Find where the given text appears and provide that cell's center as (x, y) coordinate. 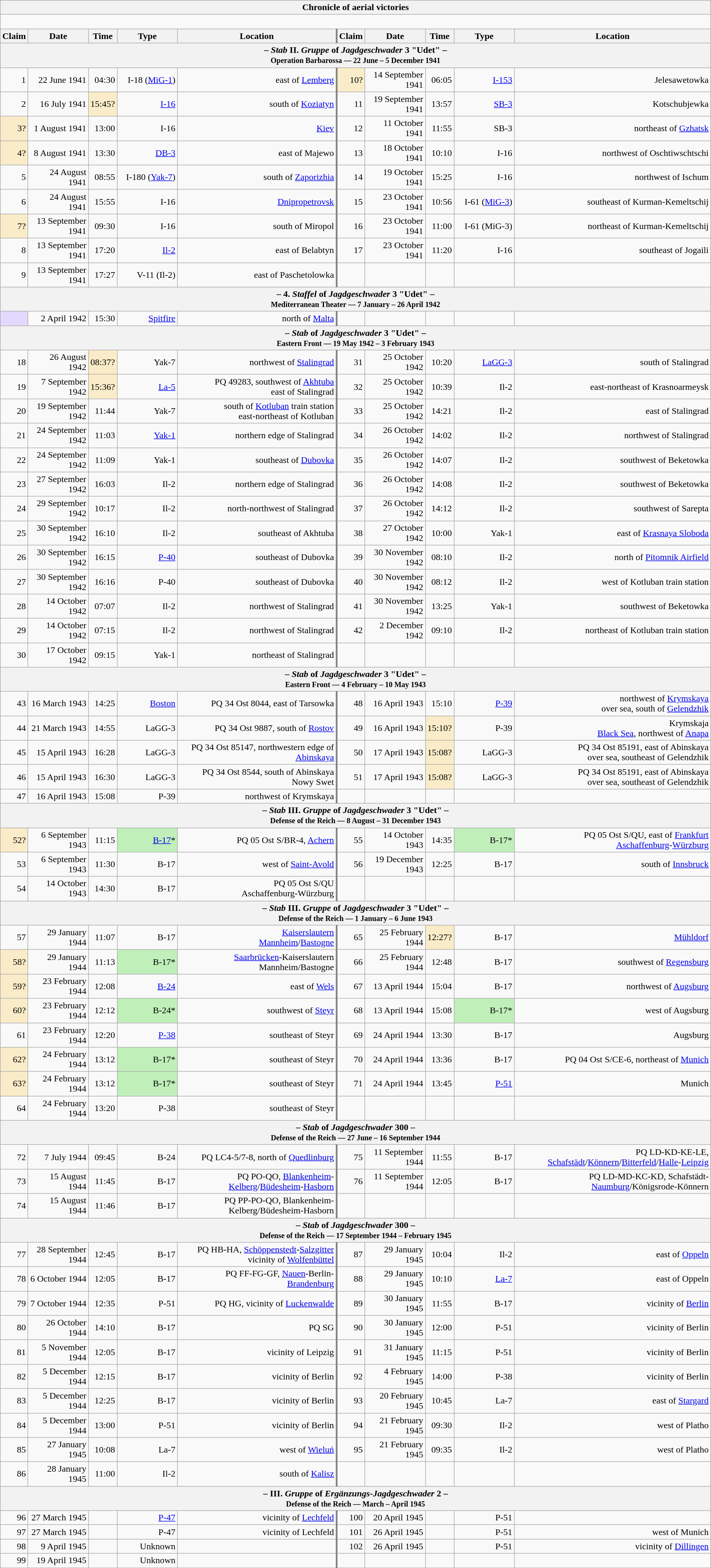
northeast of Kotluban train station (613, 630)
14:35 (439, 840)
53 (14, 864)
79 (14, 1303)
59? (14, 986)
southwest of Steyr (257, 1011)
4 February 1945 (395, 1376)
28 January 1945 (58, 1474)
72 (14, 1157)
98 (14, 1546)
08:12 (439, 582)
11:46 (103, 1206)
70 (351, 1059)
94 (351, 1425)
southwest of Regensburg (613, 962)
43 (14, 704)
41 (351, 606)
northwest of Krymskayaover sea, south of Gelendzhik (613, 704)
Mühldorf (613, 937)
PQ LD-MD-KC-KD, Schafstädt-Naumburg/Königsrode-Könnern (613, 1182)
44 (14, 728)
– Stab of Jagdgeschwader 300 –Defense of the Reich — 17 September 1944 – February 1945 (355, 1230)
10:45 (439, 1400)
I-180 (Yak-7) (147, 177)
71 (351, 1084)
13 (351, 153)
74 (14, 1206)
08:55 (103, 177)
PQ 34 Ost 9887, south of Rostov (257, 728)
08:37? (103, 362)
16 (351, 226)
52? (14, 840)
83 (14, 1400)
61 (14, 1035)
08:10 (439, 557)
11:30 (103, 864)
northeast of Kurman-Kemeltschij (613, 226)
PQ 05 Ost S/QU, east of FrankfurtAschaffenburg-Würzburg (613, 840)
11 October 1941 (395, 128)
16:10 (103, 533)
46 (14, 777)
38 (351, 533)
5 November 1944 (58, 1352)
48 (351, 704)
12:27? (439, 937)
6 October 1944 (58, 1279)
10:20 (439, 362)
65 (351, 937)
5 (14, 177)
30 (14, 654)
19 December 1943 (395, 864)
south of Kalisz (257, 1474)
40 (351, 582)
Chronicle of aerial victories (355, 7)
80 (14, 1328)
17:27 (103, 274)
V-11 (Il-2) (147, 274)
east of Belabtyn (257, 250)
west of Saint-Avold (257, 864)
95 (351, 1450)
28 (14, 606)
Kiev (257, 128)
northeast of Gzhatsk (613, 128)
west of Munich (613, 1532)
10:08 (103, 1450)
12:00 (439, 1328)
13:36 (439, 1059)
10:04 (439, 1254)
east of Krasnaya Sloboda (613, 533)
north of Pitomnik Airfield (613, 557)
77 (14, 1254)
– Stab of Jagdgeschwader 3 "Udet" –Eastern Front — 4 February – 10 May 1943 (355, 679)
9 April 1945 (58, 1546)
86 (14, 1474)
northwest of Ischum (613, 177)
20 (14, 411)
11:09 (103, 460)
7 July 1944 (58, 1157)
29 September 1942 (58, 508)
62? (14, 1059)
10:39 (439, 387)
47 (14, 796)
27 September 1942 (58, 484)
92 (351, 1376)
12 (351, 128)
northeast of Stalingrad (257, 654)
south of Innsbruck (613, 864)
54 (14, 888)
15:25 (439, 177)
11 (351, 104)
16:15 (103, 557)
14:12 (439, 508)
north-northwest of Stalingrad (257, 508)
11:20 (439, 250)
15 (351, 202)
69 (351, 1035)
14:55 (103, 728)
– Stab III. Gruppe of Jagdgeschwader 3 "Udet" –Defense of the Reich — 1 January – 6 June 1943 (355, 913)
southwest of Sarepta (613, 508)
13:57 (439, 104)
56 (351, 864)
66 (351, 962)
31 January 1945 (395, 1352)
18 October 1941 (395, 153)
12:08 (103, 986)
2 (14, 104)
southeast of Akhtuba (257, 533)
33 (351, 411)
east of Wels (257, 986)
17 (351, 250)
10:56 (439, 202)
101 (351, 1532)
21 (14, 436)
15:10? (439, 728)
23 (14, 484)
58? (14, 962)
96 (14, 1518)
12:20 (103, 1035)
Dnipropetrovsk (257, 202)
east of Paschetolowka (257, 274)
northwest of Oschtiwschtschi (613, 153)
15:45? (103, 104)
26 (14, 557)
09:10 (439, 630)
PQ FF-FG-GF, Nauen-Berlin-Brandenburg (257, 1279)
27 October 1942 (395, 533)
34 (351, 436)
12:45 (103, 1254)
Spitfire (147, 319)
07:15 (103, 630)
75 (351, 1157)
17:20 (103, 250)
36 (351, 484)
16:16 (103, 582)
– Stab II. Gruppe of Jagdgeschwader 3 "Udet" –Operation Barbarossa — 22 June – 5 December 1941 (355, 55)
50 (351, 753)
I-18 (MiG-1) (147, 79)
La-5 (147, 387)
27 (14, 582)
15:55 (103, 202)
west of Kotluban train station (613, 582)
81 (14, 1352)
06:05 (439, 79)
68 (351, 1011)
Augsburg (613, 1035)
28 September 1944 (58, 1254)
Boston (147, 704)
18 (14, 362)
Jelesawetowka (613, 79)
26 August 1942 (58, 362)
PQ 34 Ost 85147, northwestern edge of Abinskaya (257, 753)
19 September 1941 (395, 104)
14 September 1941 (395, 79)
15:04 (439, 986)
11:45 (103, 1182)
39 (351, 557)
60? (14, 1011)
32 (351, 387)
37 (351, 508)
31 (351, 362)
27 January 1945 (58, 1450)
2 December 1942 (395, 630)
100 (351, 1518)
– 4. Staffel of Jagdgeschwader 3 "Udet" –Mediterranean Theater — 7 January – 26 April 1942 (355, 299)
east of Stalingrad (613, 411)
29 (14, 630)
16:03 (103, 484)
57 (14, 937)
Kotschubjewka (613, 104)
91 (351, 1352)
93 (351, 1400)
55 (351, 840)
63? (14, 1084)
south of Kotluban train station east-northeast of Kotluban (257, 411)
20 February 1945 (395, 1400)
7 September 1942 (58, 387)
south of Stalingrad (613, 362)
B-24* (147, 1011)
17 October 1942 (58, 654)
east of Stargard (613, 1400)
north of Malta (257, 319)
south of Zaporizhia (257, 177)
11:13 (103, 962)
east of Lemberg (257, 79)
14:07 (439, 460)
16 March 1943 (58, 704)
82 (14, 1376)
102 (351, 1546)
13:25 (439, 606)
KrymskajaBlack Sea, northwest of Anapa (613, 728)
west of Augsburg (613, 1011)
– Stab of Jagdgeschwader 3 "Udet" –Eastern Front — 19 May 1942 – 3 February 1943 (355, 338)
42 (351, 630)
13:45 (439, 1084)
PQ 04 Ost S/CE-6, northeast of Munich (613, 1059)
southeast of Jogaili (613, 250)
22 (14, 460)
DB-3 (147, 153)
97 (14, 1532)
45 (14, 753)
11:03 (103, 436)
– III. Gruppe of Ergänzungs-Jagdgeschwader 2 –Defense of the Reich — March – April 1945 (355, 1499)
east of Majewo (257, 153)
Saarbrücken-KaiserslauternMannheim/Bastogne (257, 962)
09:45 (103, 1157)
13:20 (103, 1108)
11:07 (103, 937)
25 (14, 533)
21 March 1943 (58, 728)
I-153 (484, 79)
7? (14, 226)
51 (351, 777)
09:35 (439, 1450)
14 (351, 177)
64 (14, 1108)
Munich (613, 1084)
– Stab III. Gruppe of Jagdgeschwader 3 "Udet" –Defense of the Reich — 8 August – 31 December 1943 (355, 816)
19 September 1942 (58, 411)
northwest of Augsburg (613, 986)
14:25 (103, 704)
vicinity of Dillingen (613, 1546)
76 (351, 1182)
PQ LD-KD-KE-LE, Schafstädt/Könnern/Bitterfeld/Halle-Leipzig (613, 1157)
67 (351, 986)
12:12 (103, 1011)
89 (351, 1303)
14:21 (439, 411)
16:28 (103, 753)
vicinity of Leipzig (257, 1352)
99 (14, 1561)
12:48 (439, 962)
20 April 1945 (395, 1518)
6 (14, 202)
19 (14, 387)
PQ PO-QO, Blankenheim-Kelberg/Büdesheim-Hasborn (257, 1182)
8 August 1941 (58, 153)
14:10 (103, 1328)
14:08 (439, 484)
12:15 (103, 1376)
PQ HG, vicinity of Luckenwalde (257, 1303)
7 October 1944 (58, 1303)
2 April 1942 (58, 319)
04:30 (103, 79)
22 June 1941 (58, 79)
10:00 (439, 533)
PQ 34 Ost 8044, east of Tarsowka (257, 704)
PQ 05 Ost S/QUAschaffenburg-Würzburg (257, 888)
12:35 (103, 1303)
northwest of Krymskaya (257, 796)
09:15 (103, 654)
10:17 (103, 508)
south of Miropol (257, 226)
90 (351, 1328)
15:10 (439, 704)
4? (14, 153)
19 April 1945 (58, 1561)
PQ 49283, southwest of Akhtuba east of Stalingrad (257, 387)
73 (14, 1182)
1 August 1941 (58, 128)
3? (14, 128)
49 (351, 728)
15:30 (103, 319)
south of Koziatyn (257, 104)
07:07 (103, 606)
19 October 1941 (395, 177)
14:00 (439, 1376)
84 (14, 1425)
PQ PP-PO-QO, Blankenheim-Kelberg/Büdesheim-Hasborn (257, 1206)
KaiserslauternMannheim/Bastogne (257, 937)
PQ SG (257, 1328)
PQ 34 Ost 8544, south of AbinskayaNowy Swet (257, 777)
85 (14, 1450)
east-northeast of Krasnoarmeysk (613, 387)
87 (351, 1254)
11:44 (103, 411)
PQ LC4-5/7-8, north of Quedlinburg (257, 1157)
16 July 1941 (58, 104)
southeast of Kurman-Kemeltschij (613, 202)
8 (14, 250)
PQ 05 Ost S/BR-4, Achern (257, 840)
10? (351, 79)
35 (351, 460)
16:30 (103, 777)
88 (351, 1279)
15:36? (103, 387)
9 (14, 274)
14:02 (439, 436)
24 (14, 508)
1 (14, 79)
PQ HB-HA, Schöppenstedt-Salzgittervicinity of Wolfenbüttel (257, 1254)
14:30 (103, 888)
west of Wieluń (257, 1450)
78 (14, 1279)
– Stab of Jagdgeschwader 300 –Defense of the Reich — 27 June – 16 September 1944 (355, 1133)
26 October 1944 (58, 1328)
